Return [X, Y] of the center of cell containing provided text 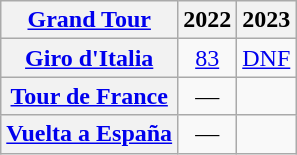
2022 [208, 20]
Giro d'Italia [90, 58]
83 [208, 58]
2023 [266, 20]
Vuelta a España [90, 134]
Tour de France [90, 96]
DNF [266, 58]
Grand Tour [90, 20]
